Find where the given text appears and provide that cell's center as (x, y) coordinate. 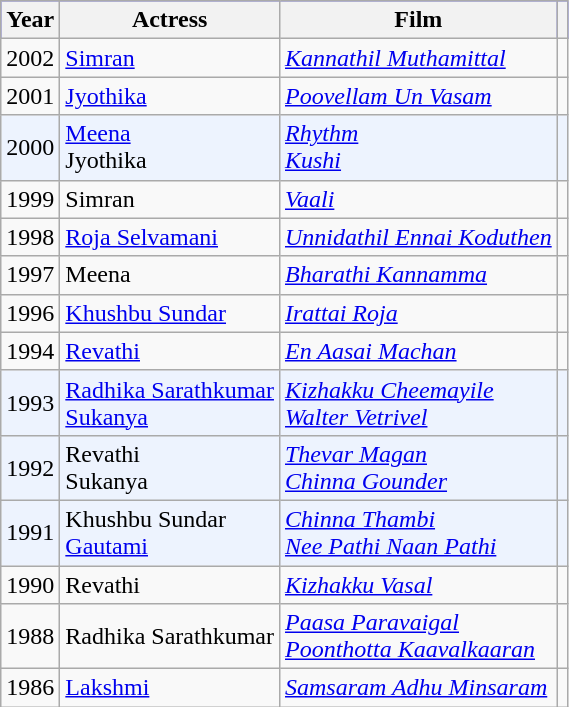
Radhika Sarathkumar (170, 636)
Jyothika (170, 96)
1994 (30, 351)
1992 (30, 468)
Chinna Thambi Nee Pathi Naan Pathi (418, 532)
Meena (170, 275)
Film (418, 20)
1988 (30, 636)
Kannathil Muthamittal (418, 58)
1993 (30, 402)
Irattai Roja (418, 313)
1990 (30, 585)
1991 (30, 532)
Paasa ParavaigalPoonthotta Kaavalkaaran (418, 636)
2002 (30, 58)
1986 (30, 688)
1996 (30, 313)
En Aasai Machan (418, 351)
2000 (30, 148)
Rhythm Kushi (418, 148)
2001 (30, 96)
Thevar MaganChinna Gounder (418, 468)
Unnidathil Ennai Koduthen (418, 237)
1999 (30, 199)
Meena Jyothika (170, 148)
Khushbu Sundar Gautami (170, 532)
RevathiSukanya (170, 468)
Year (30, 20)
Poovellam Un Vasam (418, 96)
Vaali (418, 199)
Lakshmi (170, 688)
Kizhakku Cheemayile Walter Vetrivel (418, 402)
Radhika Sarathkumar Sukanya (170, 402)
Roja Selvamani (170, 237)
Actress (170, 20)
Kizhakku Vasal (418, 585)
Samsaram Adhu Minsaram (418, 688)
1998 (30, 237)
1997 (30, 275)
Khushbu Sundar (170, 313)
Bharathi Kannamma (418, 275)
